Extract the [X, Y] coordinate from the center of the cell holding the provided text.  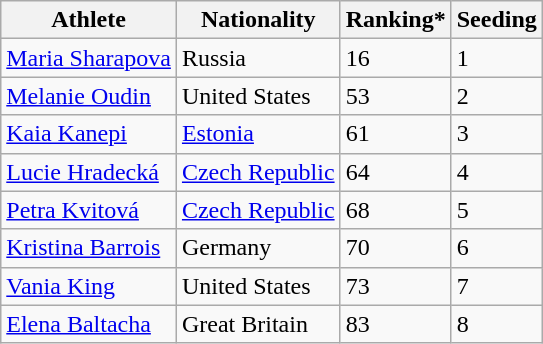
4 [496, 172]
Russia [258, 58]
Ranking* [396, 20]
Kaia Kanepi [89, 134]
Lucie Hradecká [89, 172]
83 [396, 324]
2 [496, 96]
Seeding [496, 20]
8 [496, 324]
16 [396, 58]
Estonia [258, 134]
Nationality [258, 20]
Petra Kvitová [89, 210]
Germany [258, 248]
Melanie Oudin [89, 96]
64 [396, 172]
5 [496, 210]
68 [396, 210]
Athlete [89, 20]
6 [496, 248]
Maria Sharapova [89, 58]
Kristina Barrois [89, 248]
3 [496, 134]
Vania King [89, 286]
53 [396, 96]
70 [396, 248]
1 [496, 58]
Elena Baltacha [89, 324]
73 [396, 286]
Great Britain [258, 324]
61 [396, 134]
7 [496, 286]
